Find where the given text appears and provide that cell's center as [X, Y] coordinate. 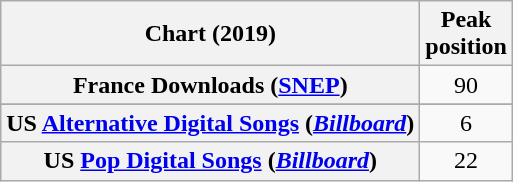
6 [466, 123]
US Alternative Digital Songs (Billboard) [210, 123]
US Pop Digital Songs (Billboard) [210, 161]
France Downloads (SNEP) [210, 85]
Peakposition [466, 34]
22 [466, 161]
90 [466, 85]
Chart (2019) [210, 34]
